For the text-containing cell, return its midpoint in [X, Y] coordinate format. 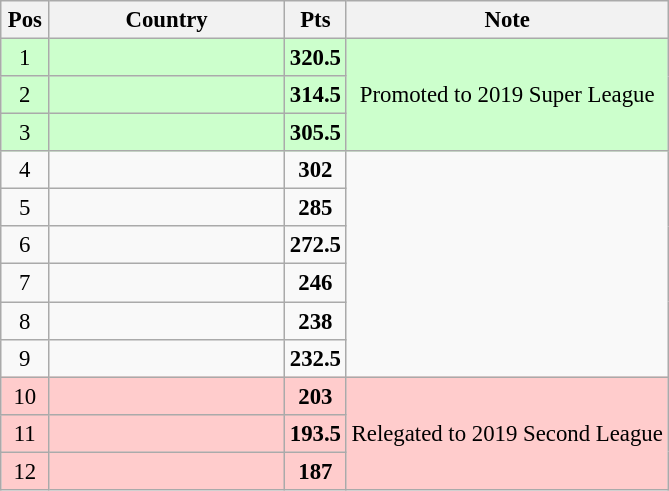
320.5 [315, 58]
11 [25, 433]
272.5 [315, 245]
3 [25, 133]
305.5 [315, 133]
187 [315, 471]
9 [25, 358]
246 [315, 283]
5 [25, 208]
285 [315, 208]
238 [315, 321]
Promoted to 2019 Super League [507, 96]
7 [25, 283]
Pts [315, 20]
1 [25, 58]
203 [315, 396]
Pos [25, 20]
314.5 [315, 95]
12 [25, 471]
232.5 [315, 358]
Country [167, 20]
193.5 [315, 433]
4 [25, 170]
302 [315, 170]
6 [25, 245]
Note [507, 20]
8 [25, 321]
10 [25, 396]
Relegated to 2019 Second League [507, 434]
2 [25, 95]
